Search for the cell housing the specified text and yield its (x, y) center coordinate. 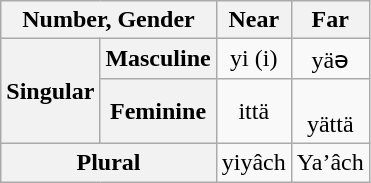
Near (254, 20)
yi (i) (254, 59)
yättä (330, 110)
yiyâch (254, 162)
Masculine (158, 59)
Feminine (158, 110)
Singular (50, 92)
ittä (254, 110)
yäǝ (330, 59)
Plural (108, 162)
Number, Gender (108, 20)
Ya’âch (330, 162)
Far (330, 20)
